Scan for the cell matching the given text and deliver its (X, Y) coordinate at center. 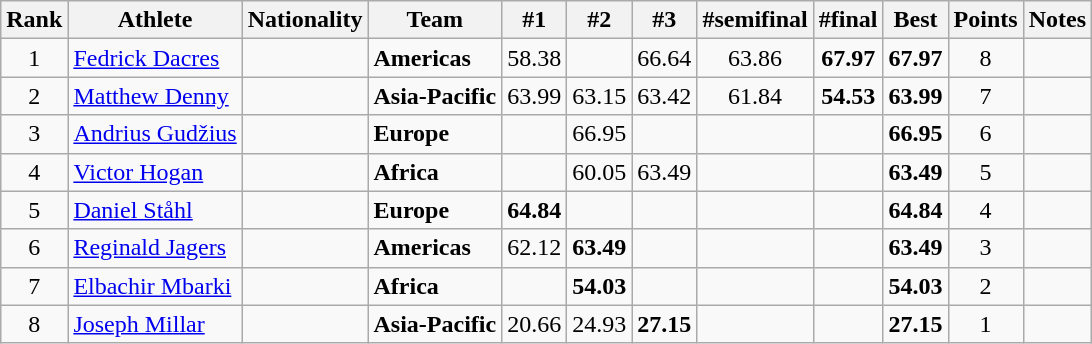
63.86 (755, 58)
54.53 (848, 96)
58.38 (534, 58)
Team (435, 20)
#2 (600, 20)
Best (916, 20)
63.42 (664, 96)
60.05 (600, 172)
Notes (1057, 20)
66.64 (664, 58)
Andrius Gudžius (155, 134)
20.66 (534, 324)
24.93 (600, 324)
#final (848, 20)
Points (986, 20)
#semifinal (755, 20)
Fedrick Dacres (155, 58)
62.12 (534, 248)
Rank (34, 20)
Victor Hogan (155, 172)
#3 (664, 20)
Joseph Millar (155, 324)
Matthew Denny (155, 96)
#1 (534, 20)
Athlete (155, 20)
Elbachir Mbarki (155, 286)
Daniel Ståhl (155, 210)
61.84 (755, 96)
Reginald Jagers (155, 248)
63.15 (600, 96)
Nationality (305, 20)
